Scan for the cell matching the given text and deliver its (x, y) coordinate at center. 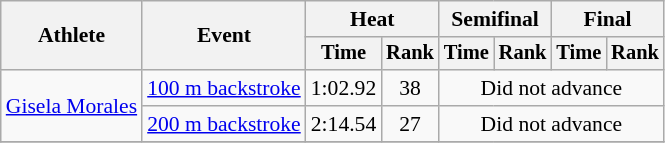
Event (224, 36)
Semifinal (495, 19)
200 m backstroke (224, 124)
100 m backstroke (224, 88)
2:14.54 (344, 124)
1:02.92 (344, 88)
Athlete (72, 36)
Gisela Morales (72, 106)
38 (410, 88)
Final (607, 19)
27 (410, 124)
Heat (372, 19)
